Return [x, y] of the center of cell containing provided text 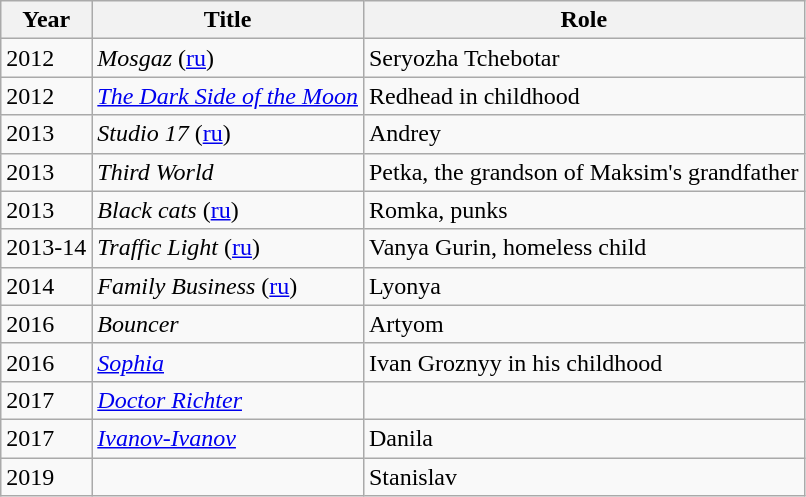
Third World [228, 172]
Andrey [584, 134]
Doctor Richter [228, 400]
Ivan Groznyy in his childhood [584, 362]
Redhead in childhood [584, 96]
Role [584, 20]
The Dark Side of the Moon [228, 96]
Vanya Gurin, homeless child [584, 248]
Petka, the grandson of Maksim's grandfather [584, 172]
Danila [584, 438]
Stanislav [584, 477]
Artyom [584, 324]
Lyonya [584, 286]
Studio 17 (ru) [228, 134]
Seryozha Tchebotar [584, 58]
Year [46, 20]
2013-14 [46, 248]
2014 [46, 286]
Romka, punks [584, 210]
Mosgaz (ru) [228, 58]
Sophia [228, 362]
2019 [46, 477]
Title [228, 20]
Bouncer [228, 324]
Traffic Light (ru) [228, 248]
Family Business (ru) [228, 286]
Black cats (ru) [228, 210]
Ivanov-Ivanov [228, 438]
